Search for the cell housing the specified text and yield its [x, y] center coordinate. 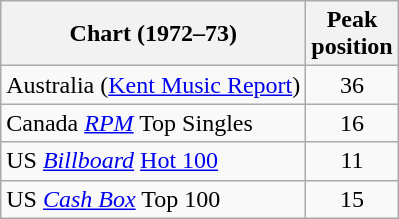
16 [352, 123]
Chart (1972–73) [154, 34]
Peakposition [352, 34]
US Billboard Hot 100 [154, 161]
15 [352, 199]
11 [352, 161]
Canada RPM Top Singles [154, 123]
Australia (Kent Music Report) [154, 85]
36 [352, 85]
US Cash Box Top 100 [154, 199]
